Determine the (x, y) coordinate at the center of the cell enclosing the given text.  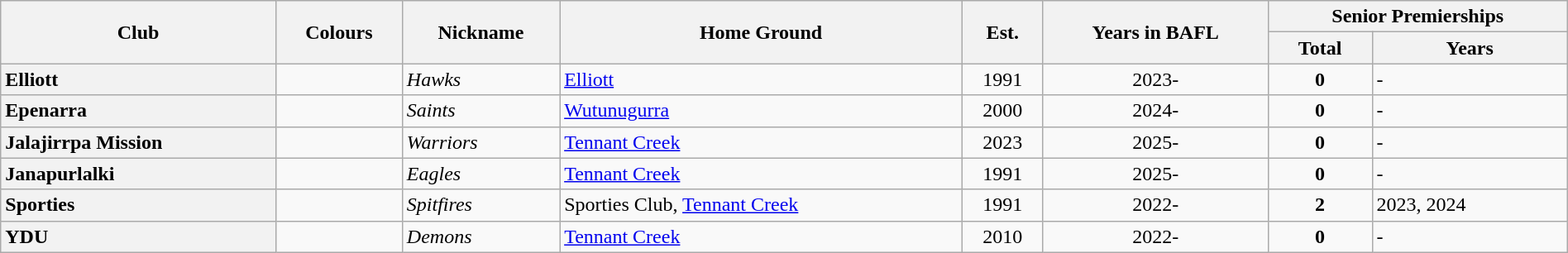
2010 (1002, 236)
Years (1470, 48)
Total (1320, 48)
Club (139, 32)
Eagles (480, 174)
Warriors (480, 142)
Demons (480, 236)
Years in BAFL (1155, 32)
Spitfires (480, 205)
Home Ground (761, 32)
2023, 2024 (1470, 205)
Janapurlalki (139, 174)
Hawks (480, 79)
Senior Premierships (1417, 17)
Nickname (480, 32)
Wutunugurra (761, 111)
2 (1320, 205)
Sporties (139, 205)
Epenarra (139, 111)
Jalajirrpa Mission (139, 142)
Sporties Club, Tennant Creek (761, 205)
2023 (1002, 142)
YDU (139, 236)
Est. (1002, 32)
Saints (480, 111)
2000 (1002, 111)
2023- (1155, 79)
2024- (1155, 111)
Colours (339, 32)
